Detect which cell encompasses the target text, then output its (x, y) center coordinate. 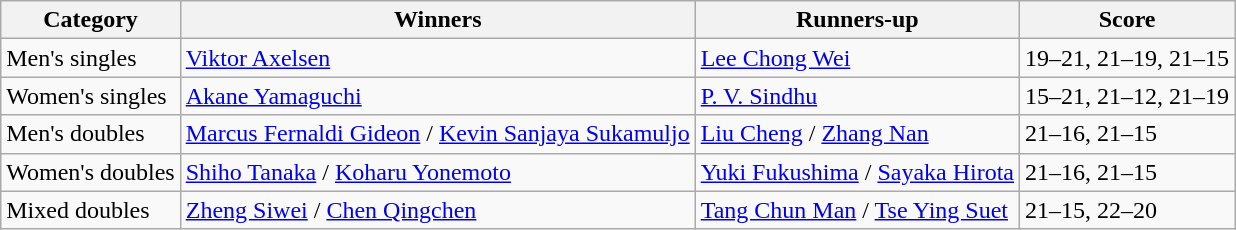
19–21, 21–19, 21–15 (1128, 58)
Winners (438, 20)
Zheng Siwei / Chen Qingchen (438, 210)
Liu Cheng / Zhang Nan (857, 134)
Yuki Fukushima / Sayaka Hirota (857, 172)
Marcus Fernaldi Gideon / Kevin Sanjaya Sukamuljo (438, 134)
21–15, 22–20 (1128, 210)
P. V. Sindhu (857, 96)
Women's singles (90, 96)
Category (90, 20)
Akane Yamaguchi (438, 96)
Tang Chun Man / Tse Ying Suet (857, 210)
Men's doubles (90, 134)
Runners-up (857, 20)
Mixed doubles (90, 210)
Men's singles (90, 58)
Shiho Tanaka / Koharu Yonemoto (438, 172)
Lee Chong Wei (857, 58)
Women's doubles (90, 172)
Score (1128, 20)
15–21, 21–12, 21–19 (1128, 96)
Viktor Axelsen (438, 58)
